Find where the given text appears and provide that cell's center as [x, y] coordinate. 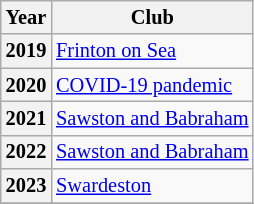
Swardeston [152, 186]
2020 [26, 85]
COVID-19 pandemic [152, 85]
Frinton on Sea [152, 51]
2021 [26, 118]
2023 [26, 186]
Year [26, 17]
Club [152, 17]
2022 [26, 152]
2019 [26, 51]
